For the text-containing cell, return its midpoint in (x, y) coordinate format. 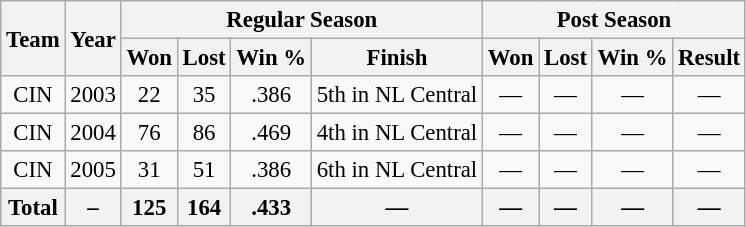
31 (149, 170)
5th in NL Central (396, 95)
51 (204, 170)
Team (33, 38)
125 (149, 208)
2005 (93, 170)
– (93, 208)
76 (149, 133)
164 (204, 208)
Post Season (614, 20)
Year (93, 38)
Finish (396, 58)
4th in NL Central (396, 133)
.469 (271, 133)
.433 (271, 208)
Regular Season (302, 20)
Result (710, 58)
6th in NL Central (396, 170)
2003 (93, 95)
2004 (93, 133)
35 (204, 95)
Total (33, 208)
22 (149, 95)
86 (204, 133)
